Search for the cell housing the specified text and yield its (x, y) center coordinate. 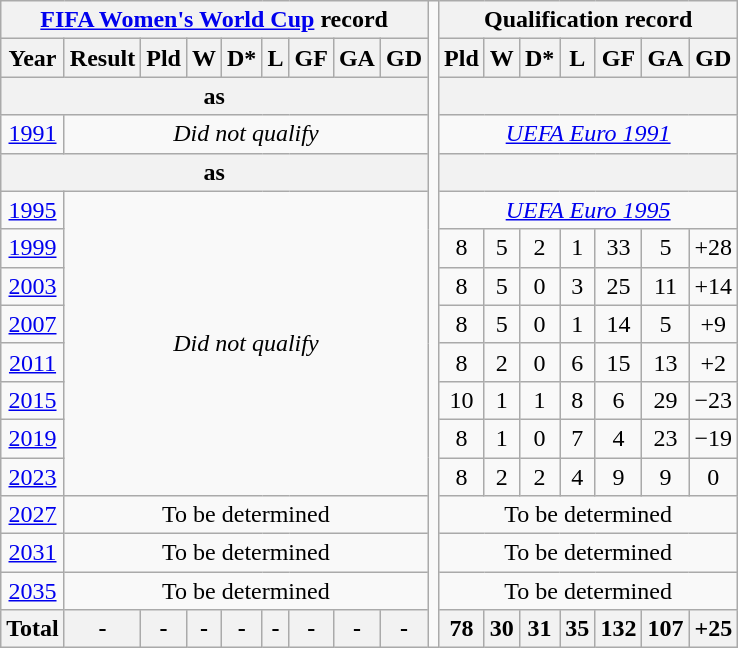
FIFA Women's World Cup record (214, 20)
30 (502, 629)
Qualification record (588, 20)
UEFA Euro 1995 (588, 210)
2019 (33, 438)
31 (539, 629)
+2 (714, 362)
2003 (33, 286)
35 (578, 629)
78 (462, 629)
+14 (714, 286)
15 (618, 362)
+28 (714, 248)
−19 (714, 438)
Year (33, 58)
2023 (33, 477)
+9 (714, 324)
23 (666, 438)
29 (666, 400)
Total (33, 629)
UEFA Euro 1991 (588, 134)
2007 (33, 324)
25 (618, 286)
33 (618, 248)
2015 (33, 400)
11 (666, 286)
7 (578, 438)
13 (666, 362)
Result (102, 58)
14 (618, 324)
1999 (33, 248)
10 (462, 400)
2011 (33, 362)
1995 (33, 210)
−23 (714, 400)
2031 (33, 553)
2027 (33, 515)
1991 (33, 134)
3 (578, 286)
107 (666, 629)
+25 (714, 629)
132 (618, 629)
2035 (33, 591)
